For the text-containing cell, return its midpoint in [x, y] coordinate format. 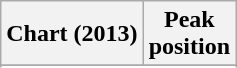
Peakposition [189, 34]
Chart (2013) [72, 34]
